Output the [x, y] coordinate of the center of the cell containing the given text.  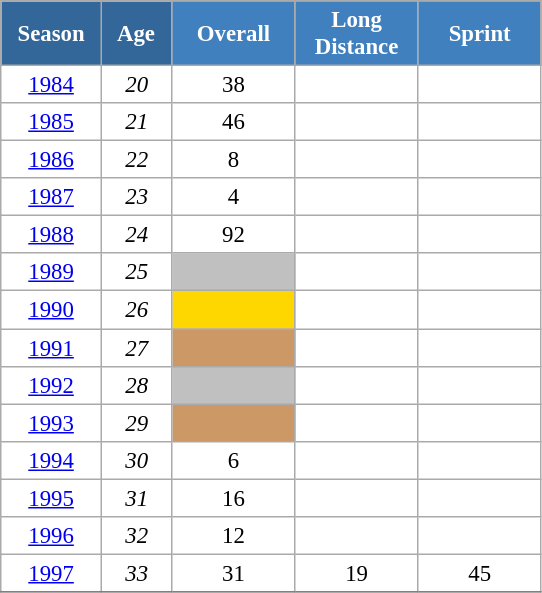
6 [234, 460]
1992 [52, 385]
23 [136, 197]
25 [136, 273]
1989 [52, 273]
1984 [52, 85]
24 [136, 235]
8 [234, 160]
16 [234, 498]
28 [136, 385]
1985 [52, 122]
4 [234, 197]
22 [136, 160]
1990 [52, 310]
1994 [52, 460]
38 [234, 85]
30 [136, 460]
Sprint [480, 34]
Age [136, 34]
1986 [52, 160]
Long Distance [356, 34]
12 [234, 536]
92 [234, 235]
1987 [52, 197]
1996 [52, 536]
1997 [52, 573]
1991 [52, 348]
21 [136, 122]
26 [136, 310]
46 [234, 122]
33 [136, 573]
1995 [52, 498]
20 [136, 85]
29 [136, 423]
19 [356, 573]
45 [480, 573]
Season [52, 34]
1988 [52, 235]
1993 [52, 423]
Overall [234, 34]
27 [136, 348]
32 [136, 536]
